Capture the cell that displays the provided text and extract its [X, Y] central coordinate. 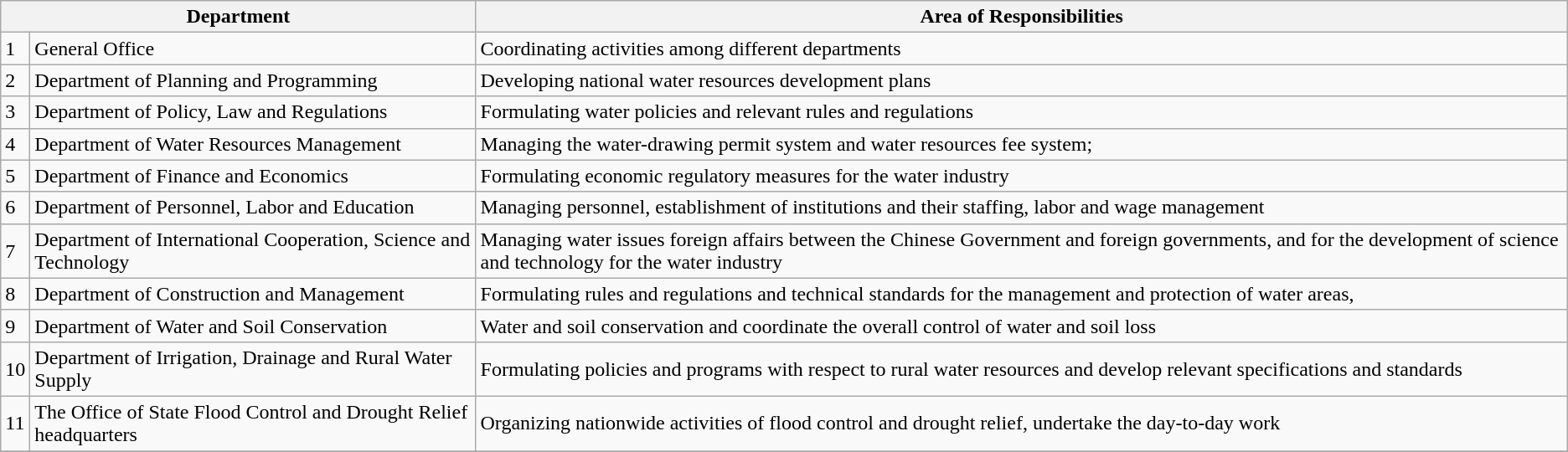
Organizing nationwide activities of flood control and drought relief, undertake the day-to-day work [1022, 424]
Department of Water and Soil Conservation [253, 326]
Formulating policies and programs with respect to rural water resources and develop relevant specifications and standards [1022, 368]
Department of Irrigation, Drainage and Rural Water Supply [253, 368]
9 [15, 326]
Formulating economic regulatory measures for the water industry [1022, 176]
3 [15, 112]
8 [15, 294]
Managing the water-drawing permit system and water resources fee system; [1022, 144]
Water and soil conservation and coordinate the overall control of water and soil loss [1022, 326]
Department of Policy, Law and Regulations [253, 112]
Area of Responsibilities [1022, 17]
Department of Finance and Economics [253, 176]
6 [15, 208]
1 [15, 49]
Developing national water resources development plans [1022, 80]
Department of Construction and Management [253, 294]
Department of Planning and Programming [253, 80]
Managing personnel, establishment of institutions and their staffing, labor and wage management [1022, 208]
Formulating rules and regulations and technical standards for the management and protection of water areas, [1022, 294]
Department of International Cooperation, Science and Technology [253, 251]
Coordinating activities among different departments [1022, 49]
Formulating water policies and relevant rules and regulations [1022, 112]
The Office of State Flood Control and Drought Relief headquarters [253, 424]
5 [15, 176]
10 [15, 368]
2 [15, 80]
4 [15, 144]
General Office [253, 49]
Department of Water Resources Management [253, 144]
11 [15, 424]
Department of Personnel, Labor and Education [253, 208]
7 [15, 251]
Department [238, 17]
